Capture the cell that displays the provided text and extract its [X, Y] central coordinate. 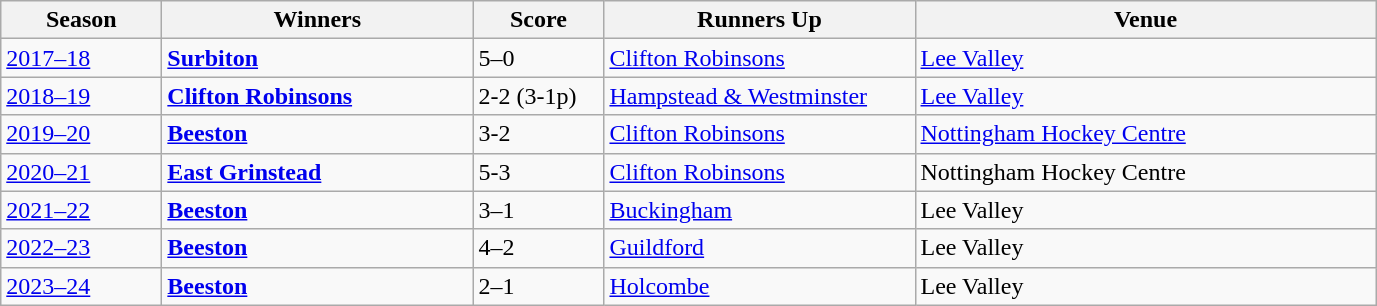
Surbiton [318, 58]
2–1 [538, 286]
3-2 [538, 134]
2020–21 [82, 172]
2018–19 [82, 96]
Hampstead & Westminster [760, 96]
5–0 [538, 58]
Season [82, 20]
5-3 [538, 172]
4–2 [538, 248]
2022–23 [82, 248]
Venue [1146, 20]
2017–18 [82, 58]
Runners Up [760, 20]
2021–22 [82, 210]
3–1 [538, 210]
East Grinstead [318, 172]
2-2 (3-1p) [538, 96]
2023–24 [82, 286]
Winners [318, 20]
Holcombe [760, 286]
Score [538, 20]
2019–20 [82, 134]
Buckingham [760, 210]
Guildford [760, 248]
